Return (x, y) of the center of cell containing provided text 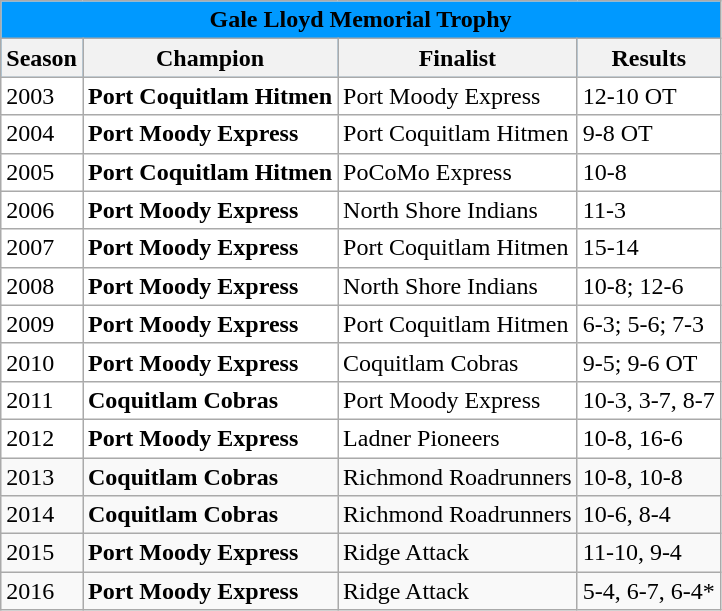
2007 (42, 248)
9-5; 9-6 OT (648, 362)
5-4, 6-7, 6-4* (648, 591)
Gale Lloyd Memorial Trophy (361, 20)
10-3, 3-7, 8-7 (648, 400)
10-8, 16-6 (648, 438)
11-10, 9-4 (648, 553)
10-8 (648, 172)
Results (648, 58)
2004 (42, 134)
10-6, 8-4 (648, 515)
10-8, 10-8 (648, 477)
2008 (42, 286)
10-8; 12-6 (648, 286)
6-3; 5-6; 7-3 (648, 324)
2010 (42, 362)
2014 (42, 515)
PoCoMo Express (458, 172)
2005 (42, 172)
11-3 (648, 210)
2012 (42, 438)
12-10 OT (648, 96)
2013 (42, 477)
2006 (42, 210)
Finalist (458, 58)
2016 (42, 591)
Season (42, 58)
2015 (42, 553)
15-14 (648, 248)
2009 (42, 324)
9-8 OT (648, 134)
2011 (42, 400)
2003 (42, 96)
Champion (210, 58)
Ladner Pioneers (458, 438)
